Determine the [x, y] coordinate at the center of the cell enclosing the given text.  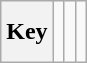
Key [27, 32]
